Extract the [x, y] coordinate from the center of the cell holding the provided text.  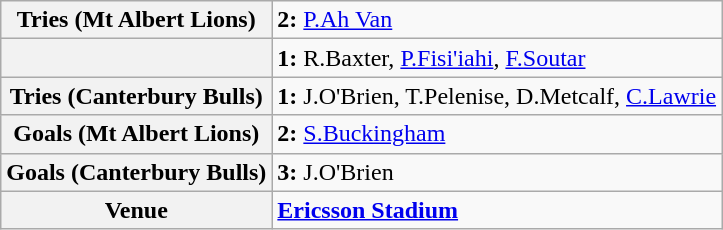
1: R.Baxter, P.Fisi'iahi, F.Soutar [497, 58]
Goals (Canterbury Bulls) [136, 172]
2: S.Buckingham [497, 134]
3: J.O'Brien [497, 172]
Tries (Mt Albert Lions) [136, 20]
Venue [136, 210]
1: J.O'Brien, T.Pelenise, D.Metcalf, C.Lawrie [497, 96]
Ericsson Stadium [497, 210]
2: P.Ah Van [497, 20]
Tries (Canterbury Bulls) [136, 96]
Goals (Mt Albert Lions) [136, 134]
